Pinpoint the cell where the given text exists, returning its (X, Y) midpoint coordinate. 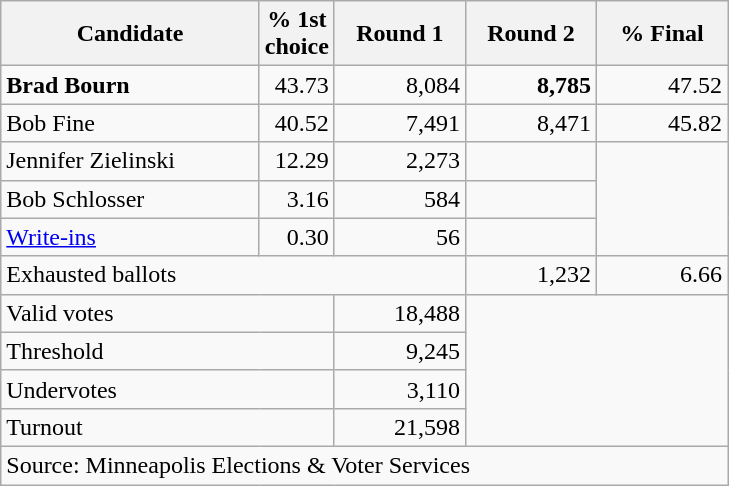
Threshold (168, 351)
584 (400, 199)
Jennifer Zielinski (130, 161)
Round 2 (530, 34)
Candidate (130, 34)
1,232 (530, 275)
21,598 (400, 427)
Brad Bourn (130, 85)
Source: Minneapolis Elections & Voter Services (364, 465)
2,273 (400, 161)
% 1stchoice (296, 34)
Undervotes (168, 389)
56 (400, 237)
Bob Schlosser (130, 199)
6.66 (662, 275)
Bob Fine (130, 123)
0.30 (296, 237)
% Final (662, 34)
Valid votes (168, 313)
12.29 (296, 161)
47.52 (662, 85)
3,110 (400, 389)
3.16 (296, 199)
9,245 (400, 351)
8,471 (530, 123)
Exhausted ballots (234, 275)
8,084 (400, 85)
Write-ins (130, 237)
Round 1 (400, 34)
45.82 (662, 123)
Turnout (168, 427)
18,488 (400, 313)
7,491 (400, 123)
40.52 (296, 123)
43.73 (296, 85)
8,785 (530, 85)
